Scan for the cell matching the given text and deliver its (X, Y) coordinate at center. 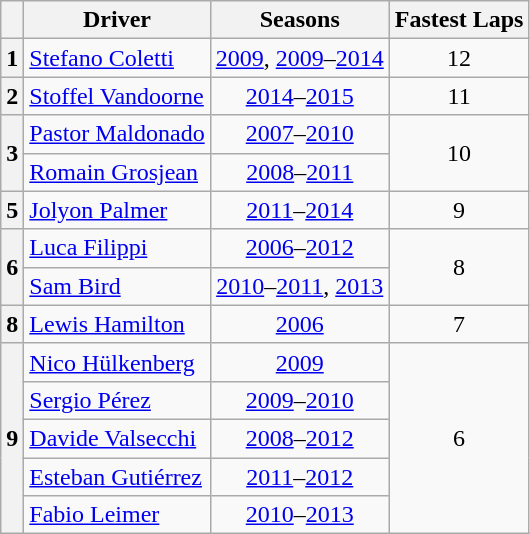
2 (12, 96)
3 (12, 153)
Davide Valsecchi (117, 438)
2010–2011, 2013 (300, 286)
2006 (300, 324)
2007–2010 (300, 134)
5 (12, 210)
Romain Grosjean (117, 172)
2006–2012 (300, 248)
2008–2011 (300, 172)
2014–2015 (300, 96)
11 (459, 96)
Jolyon Palmer (117, 210)
2011–2012 (300, 477)
2010–2013 (300, 515)
Luca Filippi (117, 248)
Fabio Leimer (117, 515)
Nico Hülkenberg (117, 362)
2009–2010 (300, 400)
Stefano Coletti (117, 58)
Esteban Gutiérrez (117, 477)
Lewis Hamilton (117, 324)
2009, 2009–2014 (300, 58)
2008–2012 (300, 438)
2009 (300, 362)
2011–2014 (300, 210)
7 (459, 324)
12 (459, 58)
Pastor Maldonado (117, 134)
Driver (117, 20)
Sergio Pérez (117, 400)
Fastest Laps (459, 20)
Seasons (300, 20)
1 (12, 58)
Stoffel Vandoorne (117, 96)
10 (459, 153)
Sam Bird (117, 286)
